Extract the (x, y) coordinate from the center of the cell holding the provided text.  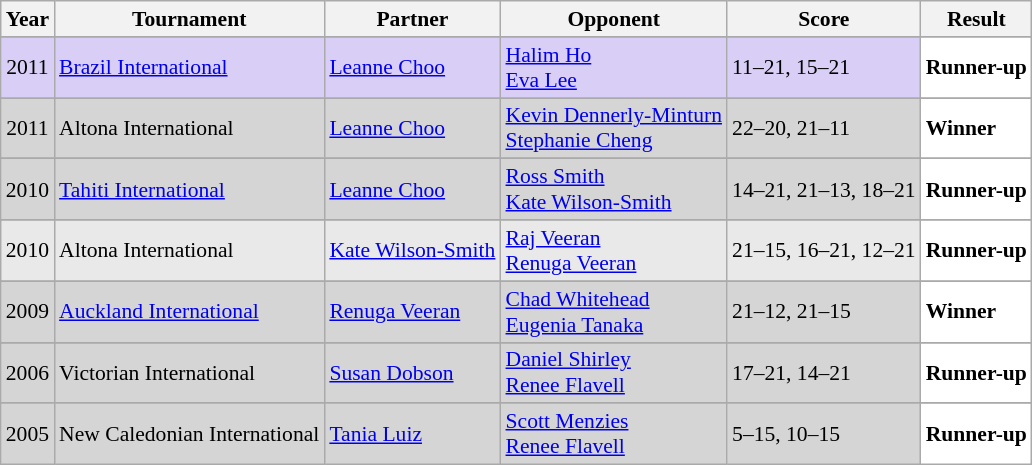
Opponent (614, 19)
21–12, 21–15 (824, 312)
Tania Luiz (412, 434)
Auckland International (189, 312)
22–20, 21–11 (824, 128)
Renuga Veeran (412, 312)
2005 (28, 434)
Halim Ho Eva Lee (614, 68)
11–21, 15–21 (824, 68)
5–15, 10–15 (824, 434)
Ross Smith Kate Wilson-Smith (614, 190)
Year (28, 19)
Raj Veeran Renuga Veeran (614, 250)
Victorian International (189, 372)
Kevin Dennerly-Minturn Stephanie Cheng (614, 128)
New Caledonian International (189, 434)
Result (976, 19)
Scott Menzies Renee Flavell (614, 434)
21–15, 16–21, 12–21 (824, 250)
Chad Whitehead Eugenia Tanaka (614, 312)
Tahiti International (189, 190)
Score (824, 19)
Daniel Shirley Renee Flavell (614, 372)
17–21, 14–21 (824, 372)
14–21, 21–13, 18–21 (824, 190)
Brazil International (189, 68)
Partner (412, 19)
Tournament (189, 19)
Kate Wilson-Smith (412, 250)
Susan Dobson (412, 372)
2009 (28, 312)
2006 (28, 372)
